Capture the cell that displays the provided text and extract its [X, Y] central coordinate. 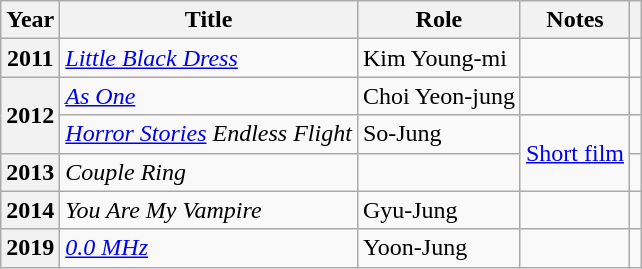
Choi Yeon-jung [438, 96]
2011 [30, 58]
You Are My Vampire [209, 210]
Little Black Dress [209, 58]
Year [30, 20]
So-Jung [438, 134]
Couple Ring [209, 172]
Short film [574, 153]
Horror Stories Endless Flight [209, 134]
As One [209, 96]
Title [209, 20]
0.0 MHz [209, 248]
Gyu-Jung [438, 210]
Role [438, 20]
Kim Young-mi [438, 58]
Notes [574, 20]
2014 [30, 210]
2013 [30, 172]
2012 [30, 115]
2019 [30, 248]
Yoon-Jung [438, 248]
